From the cell containing the given text, extract its center point as [x, y] coordinate. 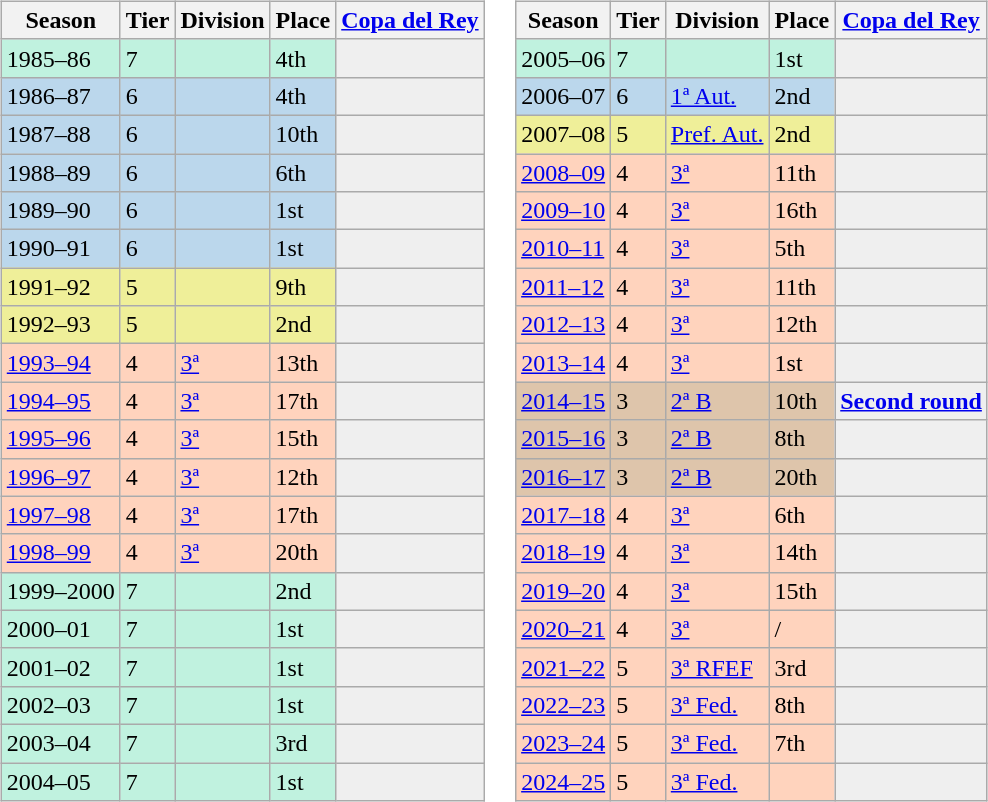
1999–2000 [60, 591]
2019–20 [564, 591]
2013–14 [564, 363]
2001–02 [60, 667]
2018–19 [564, 553]
13th [303, 363]
1994–95 [60, 401]
16th [802, 211]
2024–25 [564, 781]
1988–89 [60, 173]
2023–24 [564, 743]
1998–99 [60, 553]
9th [303, 287]
1987–88 [60, 134]
2017–18 [564, 515]
2000–01 [60, 629]
2021–22 [564, 667]
2022–23 [564, 705]
1993–94 [60, 363]
1991–92 [60, 287]
2015–16 [564, 439]
/ [802, 629]
3ª RFEF [717, 667]
1992–93 [60, 325]
2006–07 [564, 96]
Second round [912, 401]
2002–03 [60, 705]
2009–10 [564, 211]
5th [802, 249]
2004–05 [60, 781]
14th [802, 553]
1986–87 [60, 96]
1997–98 [60, 515]
2011–12 [564, 287]
2016–17 [564, 477]
1990–91 [60, 249]
1985–86 [60, 58]
2014–15 [564, 401]
2007–08 [564, 134]
2005–06 [564, 58]
2010–11 [564, 249]
1ª Aut. [717, 96]
1989–90 [60, 211]
2003–04 [60, 743]
7th [802, 743]
1995–96 [60, 439]
2012–13 [564, 325]
2008–09 [564, 173]
2020–21 [564, 629]
Pref. Aut. [717, 134]
1996–97 [60, 477]
